Output the [X, Y] coordinate of the center of the cell containing the given text.  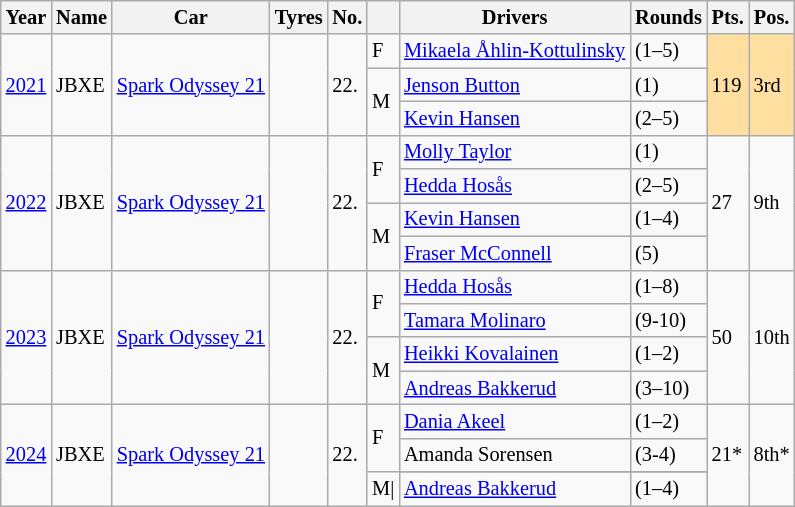
Molly Taylor [514, 152]
Jenson Button [514, 85]
119 [728, 84]
8th* [772, 454]
27 [728, 202]
Tyres [299, 17]
(9-10) [668, 320]
2024 [26, 454]
Dania Akeel [514, 421]
(5) [668, 253]
Pos. [772, 17]
(3-4) [668, 455]
Car [191, 17]
Amanda Sorensen [514, 455]
Mikaela Åhlin-Kottulinsky [514, 51]
10th [772, 338]
(3–10) [668, 388]
9th [772, 202]
2023 [26, 338]
21* [728, 454]
2021 [26, 84]
Name [82, 17]
(1–8) [668, 287]
Year [26, 17]
Pts. [728, 17]
No. [347, 17]
Rounds [668, 17]
3rd [772, 84]
(1–5) [668, 51]
Heikki Kovalainen [514, 354]
M| [383, 489]
50 [728, 338]
Tamara Molinaro [514, 320]
Fraser McConnell [514, 253]
Drivers [514, 17]
2022 [26, 202]
